Provide the (X, Y) coordinate of the cell's center where the given text is located.  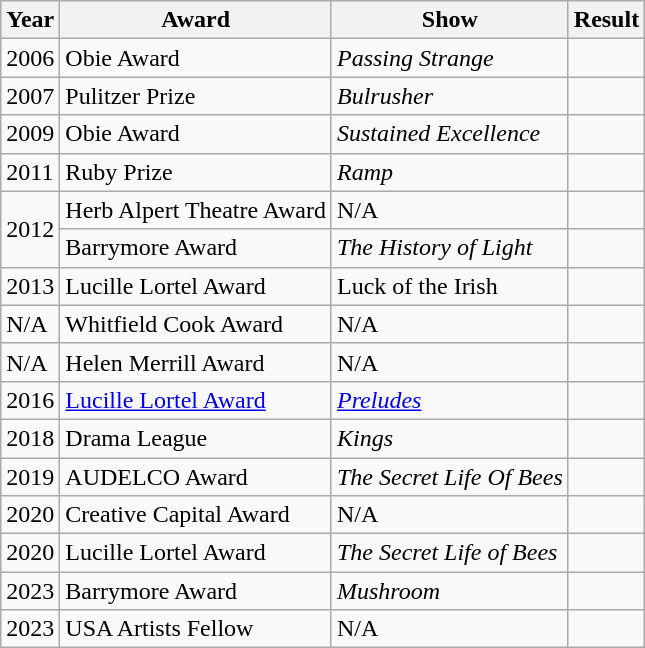
Ramp (450, 172)
Award (196, 20)
Creative Capital Award (196, 515)
2016 (30, 400)
Mushroom (450, 591)
Result (606, 20)
USA Artists Fellow (196, 629)
The Secret Life Of Bees (450, 477)
AUDELCO Award (196, 477)
Passing Strange (450, 58)
2018 (30, 438)
The Secret Life of Bees (450, 553)
Pulitzer Prize (196, 96)
Ruby Prize (196, 172)
Kings (450, 438)
2013 (30, 286)
Sustained Excellence (450, 134)
2019 (30, 477)
Bulrusher (450, 96)
Luck of the Irish (450, 286)
Herb Alpert Theatre Award (196, 210)
Drama League (196, 438)
2007 (30, 96)
Year (30, 20)
2009 (30, 134)
2011 (30, 172)
2012 (30, 229)
Helen Merrill Award (196, 362)
Preludes (450, 400)
2006 (30, 58)
Show (450, 20)
Whitfield Cook Award (196, 324)
The History of Light (450, 248)
